Scan for the cell matching the given text and deliver its (x, y) coordinate at center. 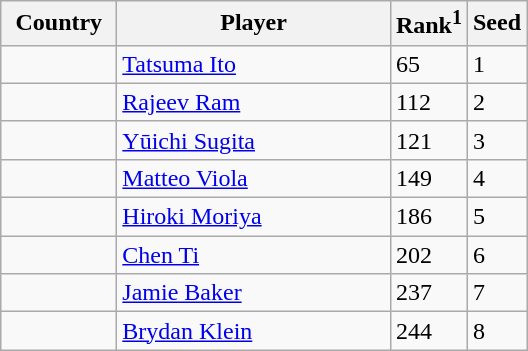
Seed (496, 24)
65 (428, 64)
7 (496, 293)
112 (428, 102)
244 (428, 331)
3 (496, 140)
6 (496, 255)
Hiroki Moriya (254, 217)
202 (428, 255)
Player (254, 24)
186 (428, 217)
4 (496, 178)
1 (496, 64)
Rajeev Ram (254, 102)
121 (428, 140)
Tatsuma Ito (254, 64)
Rank1 (428, 24)
Brydan Klein (254, 331)
Country (59, 24)
Jamie Baker (254, 293)
5 (496, 217)
237 (428, 293)
Chen Ti (254, 255)
Yūichi Sugita (254, 140)
149 (428, 178)
8 (496, 331)
Matteo Viola (254, 178)
2 (496, 102)
